Pinpoint the cell where the given text exists, returning its (x, y) midpoint coordinate. 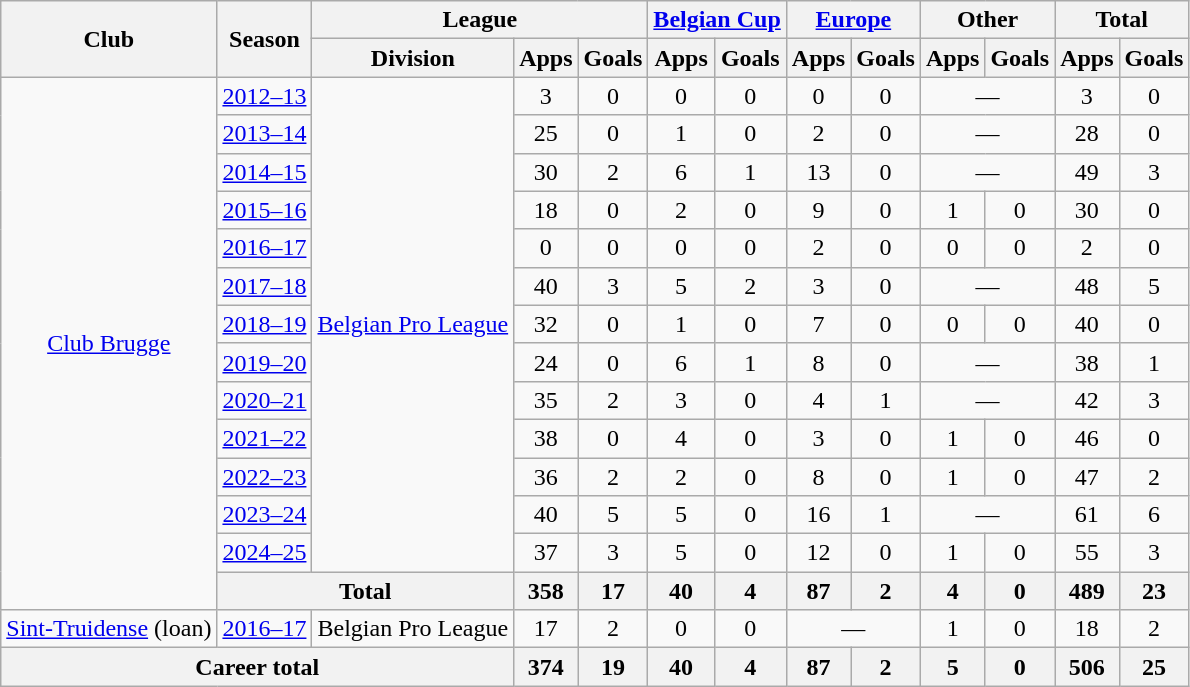
2024–25 (264, 553)
League (480, 20)
61 (1087, 515)
48 (1087, 286)
Belgian Cup (717, 20)
Career total (258, 667)
Club (109, 39)
374 (546, 667)
2012–13 (264, 96)
2018–19 (264, 324)
12 (818, 553)
23 (1154, 591)
47 (1087, 477)
16 (818, 515)
2015–16 (264, 210)
2013–14 (264, 134)
2023–24 (264, 515)
Division (413, 58)
42 (1087, 400)
28 (1087, 134)
49 (1087, 172)
2022–23 (264, 477)
Europe (853, 20)
489 (1087, 591)
7 (818, 324)
2014–15 (264, 172)
55 (1087, 553)
35 (546, 400)
506 (1087, 667)
Sint-Truidense (loan) (109, 629)
Season (264, 39)
32 (546, 324)
36 (546, 477)
13 (818, 172)
358 (546, 591)
2017–18 (264, 286)
Other (987, 20)
46 (1087, 438)
2020–21 (264, 400)
37 (546, 553)
19 (613, 667)
24 (546, 362)
Club Brugge (109, 344)
2019–20 (264, 362)
9 (818, 210)
2021–22 (264, 438)
